Find where the given text appears and provide that cell's center as [X, Y] coordinate. 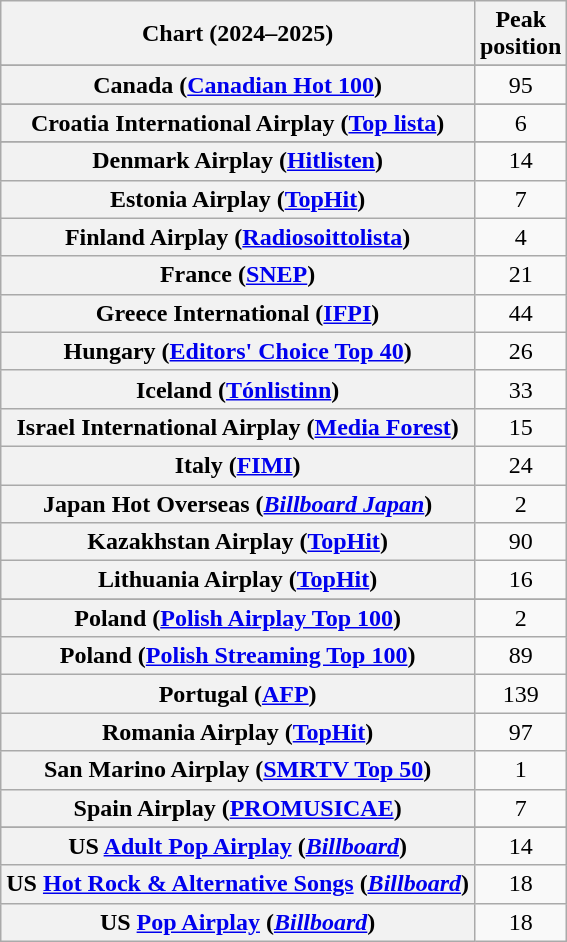
15 [520, 427]
89 [520, 656]
139 [520, 694]
Italy (FIMI) [238, 465]
Poland (Polish Streaming Top 100) [238, 656]
US Hot Rock & Alternative Songs (Billboard) [238, 884]
6 [520, 123]
Canada (Canadian Hot 100) [238, 85]
Israel International Airplay (Media Forest) [238, 427]
Portugal (AFP) [238, 694]
Japan Hot Overseas (Billboard Japan) [238, 503]
Romania Airplay (TopHit) [238, 732]
US Adult Pop Airplay (Billboard) [238, 846]
33 [520, 389]
97 [520, 732]
44 [520, 313]
Estonia Airplay (TopHit) [238, 199]
Lithuania Airplay (TopHit) [238, 580]
France (SNEP) [238, 275]
Denmark Airplay (Hitlisten) [238, 161]
Croatia International Airplay (Top lista) [238, 123]
Spain Airplay (PROMUSICAE) [238, 808]
Chart (2024–2025) [238, 34]
95 [520, 85]
Hungary (Editors' Choice Top 40) [238, 351]
Greece International (IFPI) [238, 313]
16 [520, 580]
1 [520, 770]
Iceland (Tónlistinn) [238, 389]
90 [520, 542]
21 [520, 275]
4 [520, 237]
Poland (Polish Airplay Top 100) [238, 618]
Peakposition [520, 34]
US Pop Airplay (Billboard) [238, 922]
Finland Airplay (Radiosoittolista) [238, 237]
24 [520, 465]
26 [520, 351]
Kazakhstan Airplay (TopHit) [238, 542]
San Marino Airplay (SMRTV Top 50) [238, 770]
